Pinpoint the cell where the given text exists, returning its [x, y] midpoint coordinate. 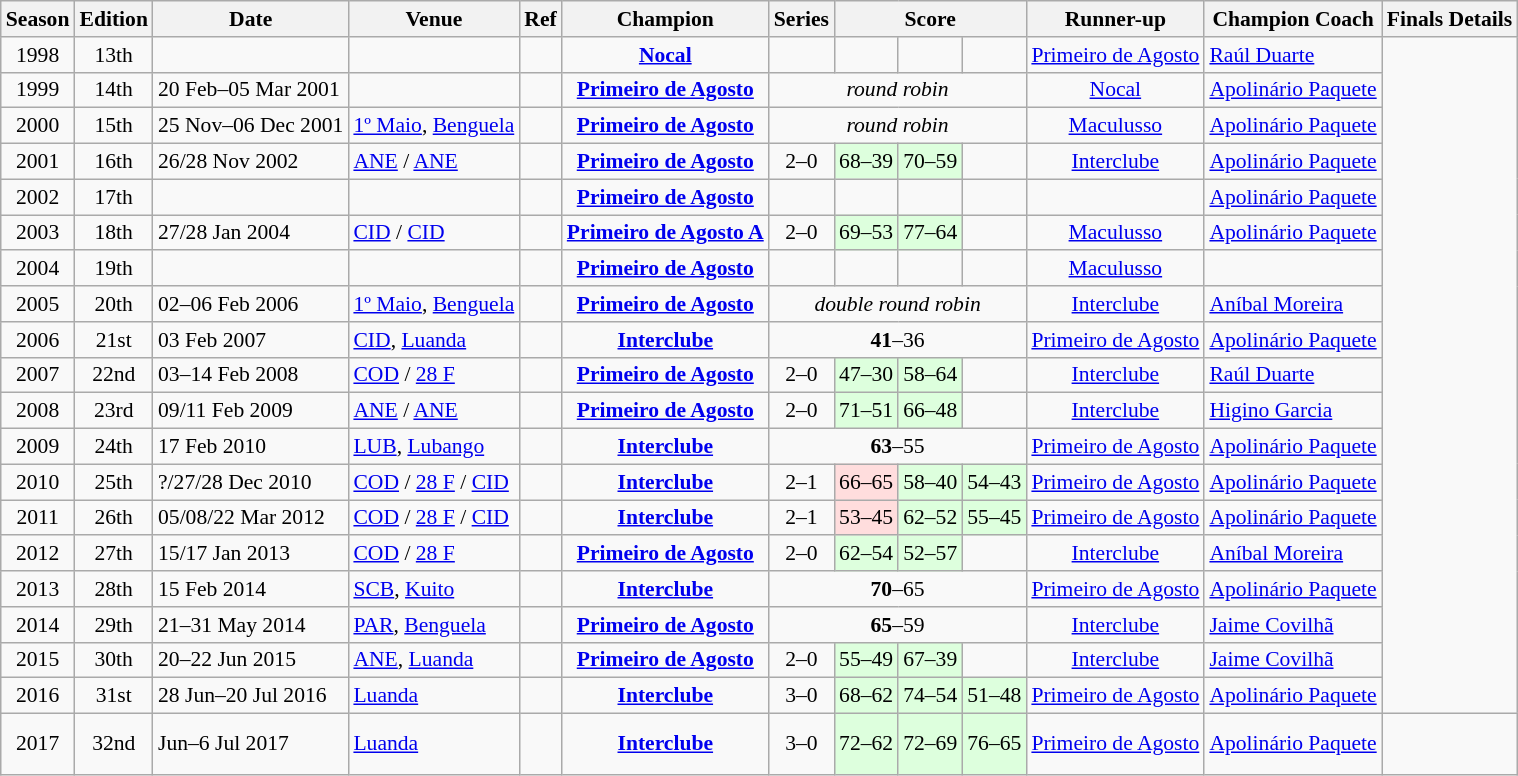
2005 [38, 304]
63–55 [898, 447]
2002 [38, 197]
PAR, Benguela [434, 625]
24th [114, 447]
2013 [38, 589]
2003 [38, 233]
Runner-up [1115, 19]
Venue [434, 19]
15/17 Jan 2013 [250, 554]
Series [802, 19]
32nd [114, 744]
68–39 [866, 162]
55–49 [866, 660]
17th [114, 197]
?/27/28 Dec 2010 [250, 482]
72–69 [930, 744]
28 Jun–20 Jul 2016 [250, 696]
1999 [38, 90]
53–45 [866, 518]
2012 [38, 554]
03–14 Feb 2008 [250, 375]
2004 [38, 269]
15th [114, 126]
31st [114, 696]
22nd [114, 375]
Primeiro de Agosto A [666, 233]
62–52 [930, 518]
62–54 [866, 554]
SCB, Kuito [434, 589]
77–64 [930, 233]
23rd [114, 411]
Finals Details [1450, 19]
double round robin [898, 304]
17 Feb 2010 [250, 447]
26/28 Nov 2002 [250, 162]
74–54 [930, 696]
65–59 [898, 625]
18th [114, 233]
CID, Luanda [434, 340]
05/08/22 Mar 2012 [250, 518]
2006 [38, 340]
28th [114, 589]
21–31 May 2014 [250, 625]
58–40 [930, 482]
29th [114, 625]
Higino Garcia [1292, 411]
Jun–6 Jul 2017 [250, 744]
2001 [38, 162]
2015 [38, 660]
Season [38, 19]
55–45 [994, 518]
Edition [114, 19]
19th [114, 269]
58–64 [930, 375]
2011 [38, 518]
13th [114, 55]
69–53 [866, 233]
2016 [38, 696]
Ref [540, 19]
09/11 Feb 2009 [250, 411]
1998 [38, 55]
14th [114, 90]
Score [930, 19]
51–48 [994, 696]
41–36 [898, 340]
72–62 [866, 744]
2017 [38, 744]
2000 [38, 126]
Date [250, 19]
68–62 [866, 696]
54–43 [994, 482]
27th [114, 554]
21st [114, 340]
71–51 [866, 411]
26th [114, 518]
70–59 [930, 162]
02–06 Feb 2006 [250, 304]
Champion Coach [1292, 19]
76–65 [994, 744]
2014 [38, 625]
2008 [38, 411]
2007 [38, 375]
20 Feb–05 Mar 2001 [250, 90]
27/28 Jan 2004 [250, 233]
25th [114, 482]
66–65 [866, 482]
2010 [38, 482]
25 Nov–06 Dec 2001 [250, 126]
20th [114, 304]
16th [114, 162]
2009 [38, 447]
CID / CID [434, 233]
15 Feb 2014 [250, 589]
30th [114, 660]
70–65 [898, 589]
03 Feb 2007 [250, 340]
67–39 [930, 660]
ANE, Luanda [434, 660]
LUB, Lubango [434, 447]
Champion [666, 19]
52–57 [930, 554]
20–22 Jun 2015 [250, 660]
66–48 [930, 411]
47–30 [866, 375]
